Extract the (x, y) coordinate from the center of the cell holding the provided text.  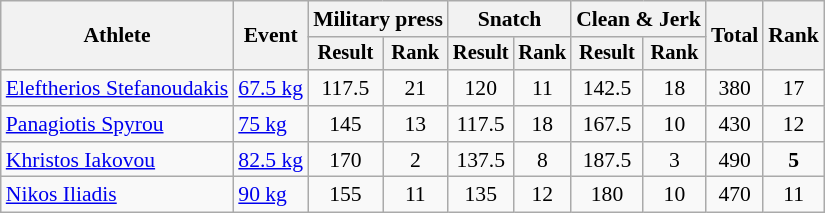
5 (794, 160)
Khristos Iakovou (118, 160)
187.5 (607, 160)
470 (734, 195)
Snatch (510, 19)
82.5 kg (270, 160)
380 (734, 88)
17 (794, 88)
135 (481, 195)
Panagiotis Spyrou (118, 124)
Total (734, 36)
67.5 kg (270, 88)
430 (734, 124)
Clean & Jerk (638, 19)
167.5 (607, 124)
Athlete (118, 36)
Eleftherios Stefanoudakis (118, 88)
21 (416, 88)
Event (270, 36)
145 (345, 124)
155 (345, 195)
2 (416, 160)
13 (416, 124)
Nikos Iliadis (118, 195)
3 (674, 160)
137.5 (481, 160)
8 (543, 160)
Military press (378, 19)
75 kg (270, 124)
490 (734, 160)
90 kg (270, 195)
142.5 (607, 88)
120 (481, 88)
170 (345, 160)
180 (607, 195)
